Find where the given text appears and provide that cell's center as (x, y) coordinate. 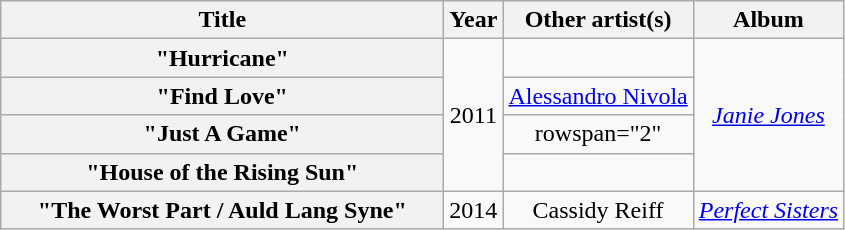
Other artist(s) (598, 20)
Year (474, 20)
2011 (474, 115)
2014 (474, 210)
Title (222, 20)
Cassidy Reiff (598, 210)
"House of the Rising Sun" (222, 172)
Janie Jones (768, 115)
rowspan="2" (598, 134)
"Just A Game" (222, 134)
"The Worst Part / Auld Lang Syne" (222, 210)
Perfect Sisters (768, 210)
"Hurricane" (222, 58)
Alessandro Nivola (598, 96)
Album (768, 20)
"Find Love" (222, 96)
